For the text-containing cell, return its midpoint in [x, y] coordinate format. 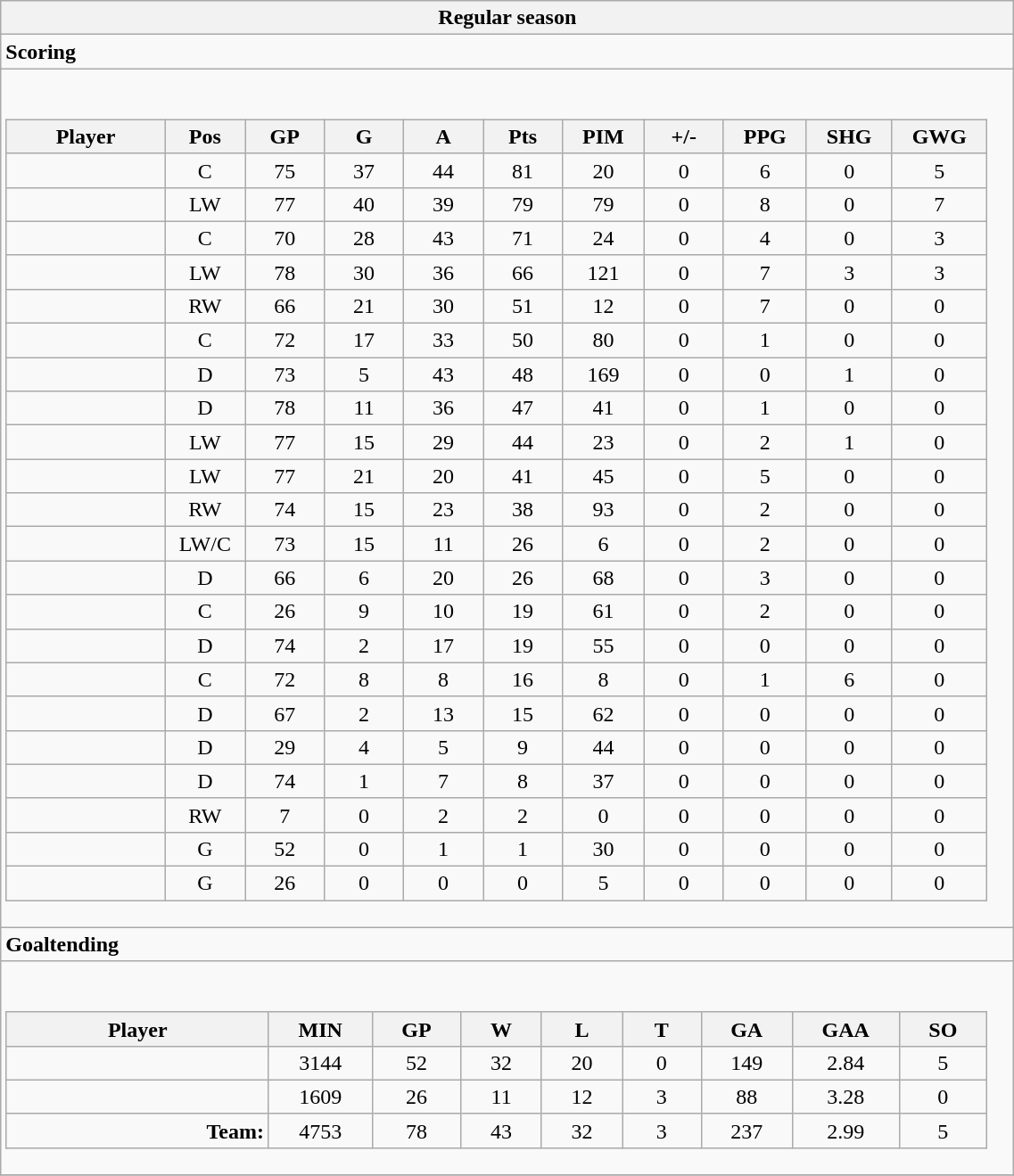
Player MIN GP W L T GA GAA SO 3144 52 32 20 0 149 2.84 5 1609 26 11 12 3 88 3.28 0 Team: 4753 78 43 32 3 237 2.99 5 [507, 1068]
Team: [137, 1131]
47 [523, 408]
Pos [205, 136]
Scoring [507, 52]
L [581, 1029]
237 [746, 1131]
38 [523, 510]
45 [604, 476]
48 [523, 374]
SO [943, 1029]
71 [523, 238]
GAA [845, 1029]
62 [604, 713]
68 [604, 578]
70 [285, 238]
SHG [849, 136]
+/- [683, 136]
50 [523, 341]
Goaltending [507, 944]
149 [746, 1063]
121 [604, 272]
T [662, 1029]
2.99 [845, 1131]
A [444, 136]
PIM [604, 136]
169 [604, 374]
MIN [320, 1029]
PPG [765, 136]
1609 [320, 1097]
LW/C [205, 544]
33 [444, 341]
24 [604, 238]
75 [285, 170]
4753 [320, 1131]
GWG [939, 136]
W [501, 1029]
39 [444, 204]
88 [746, 1097]
28 [364, 238]
Pts [523, 136]
81 [523, 170]
Regular season [507, 18]
51 [523, 306]
2.84 [845, 1063]
10 [444, 612]
16 [523, 679]
80 [604, 341]
61 [604, 612]
40 [364, 204]
55 [604, 646]
GA [746, 1029]
13 [444, 713]
3.28 [845, 1097]
67 [285, 713]
3144 [320, 1063]
93 [604, 510]
